Detect which cell encompasses the target text, then output its (x, y) center coordinate. 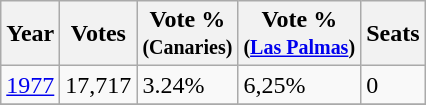
Votes (98, 34)
6,25% (300, 85)
Year (30, 34)
0 (393, 85)
17,717 (98, 85)
3.24% (188, 85)
1977 (30, 85)
Seats (393, 34)
Vote %(Canaries) (188, 34)
Vote %(Las Palmas) (300, 34)
